Extract the [x, y] coordinate from the center of the cell holding the provided text.  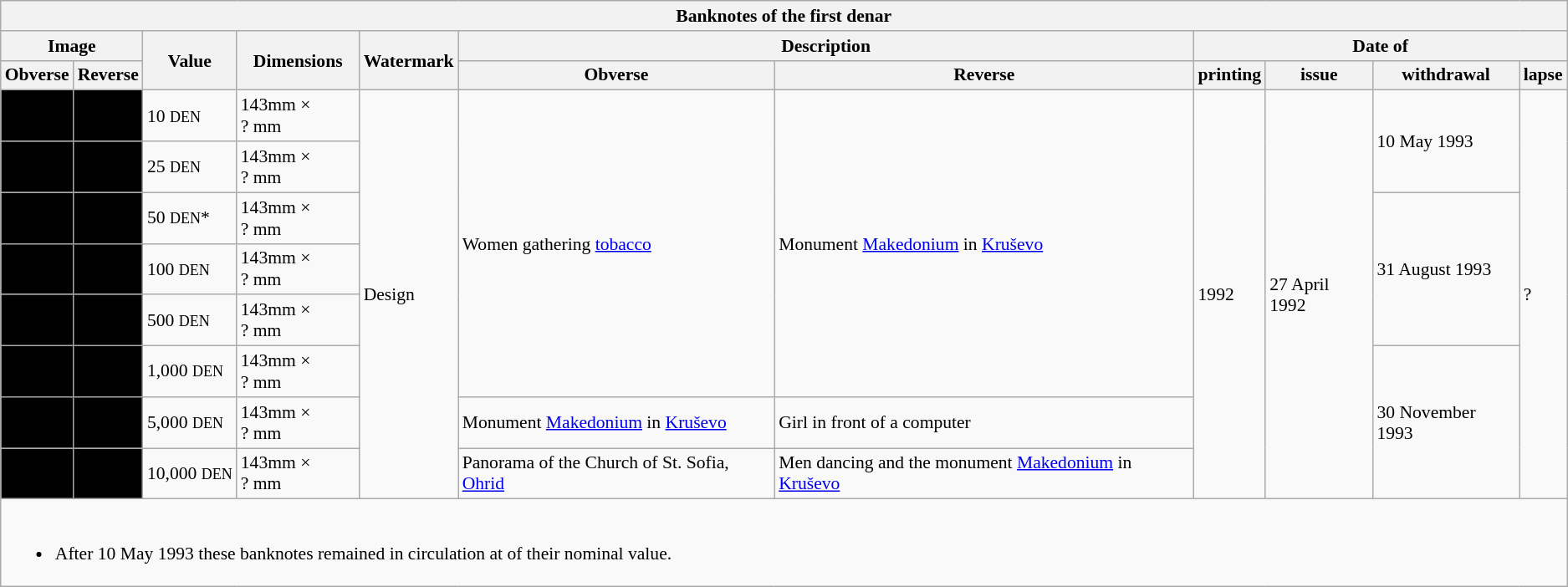
1992 [1229, 294]
Description [826, 46]
Value [190, 60]
Banknotes of the first denar [784, 16]
withdrawal [1445, 75]
issue [1319, 75]
31 August 1993 [1445, 269]
5,000 DEN [190, 423]
30 November 1993 [1445, 423]
Men dancing and the monument Makedonium in Kruševo [983, 473]
1,000 DEN [190, 371]
500 DEN [190, 321]
10 May 1993 [1445, 141]
50 DEN* [190, 217]
Women gathering tobacco [616, 244]
After 10 May 1993 these banknotes remained in circulation at of their nominal value. [784, 543]
10 DEN [190, 115]
100 DEN [190, 269]
Design [409, 294]
printing [1229, 75]
? [1544, 294]
Date of [1380, 46]
Dimensions [298, 60]
25 DEN [190, 167]
10,000 DEN [190, 473]
Image [72, 46]
27 April 1992 [1319, 294]
lapse [1544, 75]
Watermark [409, 60]
Girl in front of a computer [983, 423]
Panorama of the Church of St. Sofia, Ohrid [616, 473]
